For the text-containing cell, return its midpoint in [X, Y] coordinate format. 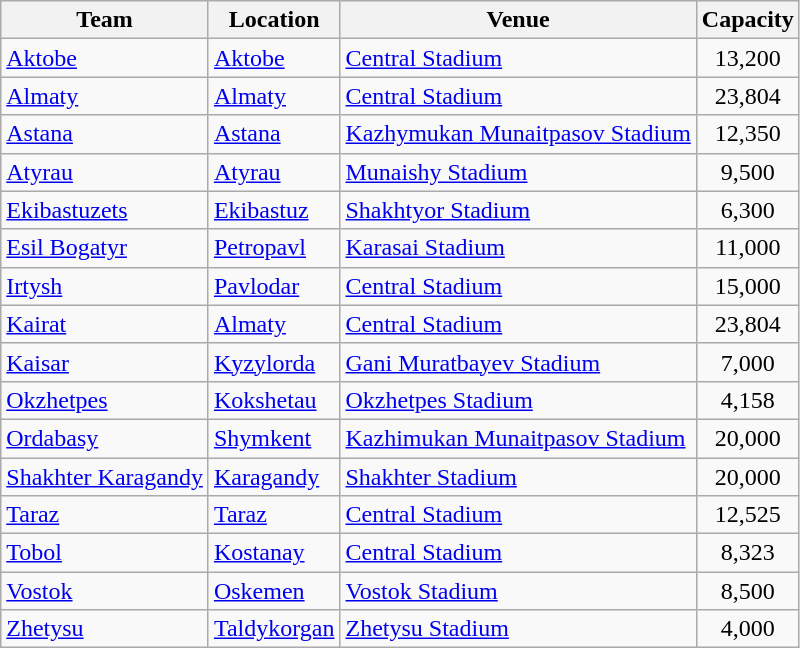
4,158 [748, 400]
Zhetysu Stadium [518, 629]
Venue [518, 20]
6,300 [748, 210]
Shakhter Karagandy [105, 477]
Capacity [748, 20]
Location [274, 20]
Vostok [105, 591]
Kostanay [274, 553]
11,000 [748, 248]
12,350 [748, 134]
Kyzylorda [274, 362]
Ekibastuzets [105, 210]
Karasai Stadium [518, 248]
Okzhetpes Stadium [518, 400]
Munaishy Stadium [518, 172]
Karagandy [274, 477]
4,000 [748, 629]
Shymkent [274, 438]
Petropavl [274, 248]
Vostok Stadium [518, 591]
Team [105, 20]
13,200 [748, 58]
Tobol [105, 553]
Gani Muratbayev Stadium [518, 362]
15,000 [748, 286]
Pavlodar [274, 286]
Kazhymukan Munaitpasov Stadium [518, 134]
Kairat [105, 324]
Shakhtyor Stadium [518, 210]
Irtysh [105, 286]
Taldykorgan [274, 629]
Kaisar [105, 362]
Kazhimukan Munaitpasov Stadium [518, 438]
Kokshetau [274, 400]
Oskemen [274, 591]
Okzhetpes [105, 400]
Ordabasy [105, 438]
7,000 [748, 362]
Ekibastuz [274, 210]
8,500 [748, 591]
Shakhter Stadium [518, 477]
8,323 [748, 553]
9,500 [748, 172]
Zhetysu [105, 629]
Esil Bogatyr [105, 248]
12,525 [748, 515]
